Find where the given text appears and provide that cell's center as (X, Y) coordinate. 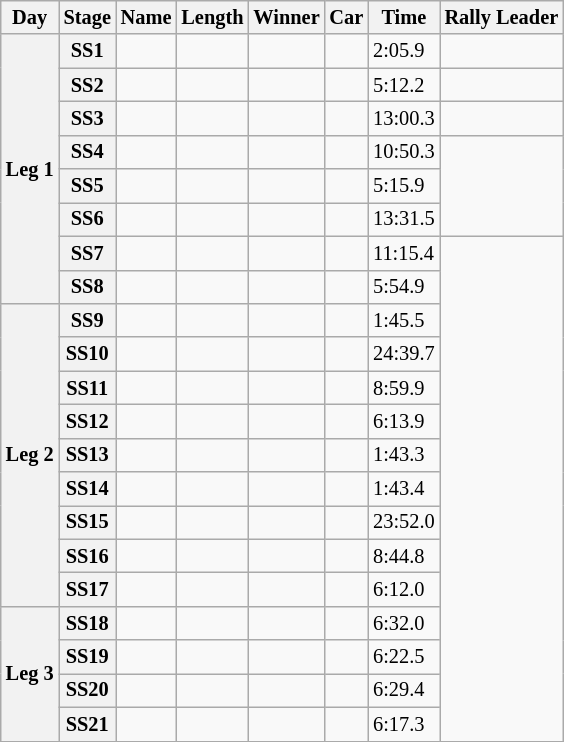
SS15 (88, 522)
Car (347, 17)
6:22.5 (404, 657)
SS17 (88, 589)
Leg 2 (30, 454)
SS1 (88, 51)
2:05.9 (404, 51)
13:31.5 (404, 219)
6:13.9 (404, 421)
SS3 (88, 118)
Leg 3 (30, 674)
SS13 (88, 455)
SS16 (88, 556)
6:17.3 (404, 724)
Day (30, 17)
SS18 (88, 623)
SS12 (88, 421)
SS7 (88, 253)
SS8 (88, 287)
11:15.4 (404, 253)
1:43.3 (404, 455)
SS9 (88, 320)
8:59.9 (404, 388)
1:45.5 (404, 320)
SS2 (88, 85)
Rally Leader (502, 17)
SS5 (88, 186)
6:32.0 (404, 623)
Length (212, 17)
5:54.9 (404, 287)
6:12.0 (404, 589)
SS10 (88, 354)
SS6 (88, 219)
1:43.4 (404, 489)
6:29.4 (404, 690)
SS21 (88, 724)
5:12.2 (404, 85)
5:15.9 (404, 186)
13:00.3 (404, 118)
24:39.7 (404, 354)
SS14 (88, 489)
Name (146, 17)
SS4 (88, 152)
10:50.3 (404, 152)
Winner (286, 17)
Stage (88, 17)
8:44.8 (404, 556)
SS11 (88, 388)
Time (404, 17)
Leg 1 (30, 168)
SS19 (88, 657)
23:52.0 (404, 522)
SS20 (88, 690)
